Scan for the cell matching the given text and deliver its [x, y] coordinate at center. 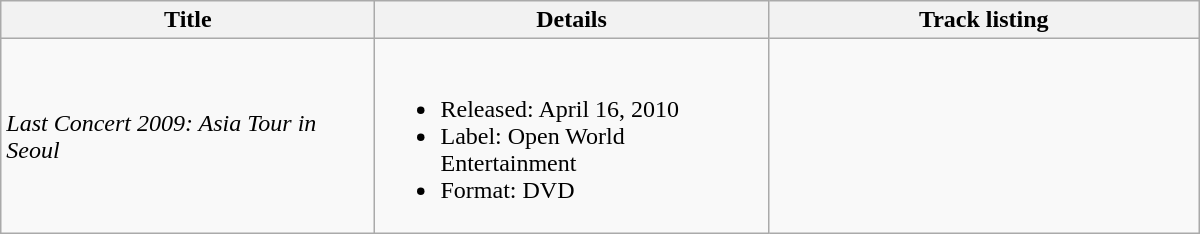
Track listing [984, 20]
Title [188, 20]
Last Concert 2009: Asia Tour in Seoul [188, 136]
Details [572, 20]
Released: April 16, 2010Label: Open World EntertainmentFormat: DVD [572, 136]
